For the text-containing cell, return its midpoint in [x, y] coordinate format. 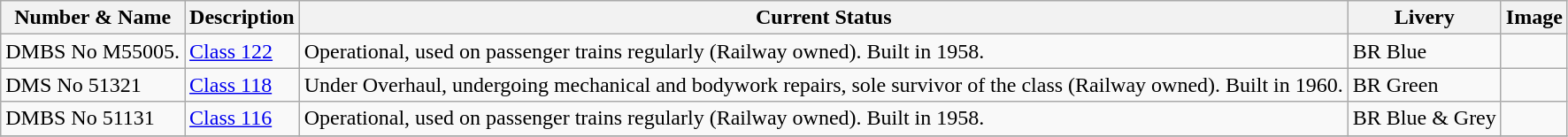
Current Status [823, 18]
Image [1534, 18]
Description [242, 18]
BR Blue & Grey [1425, 118]
Livery [1425, 18]
BR Green [1425, 85]
Class 118 [242, 85]
Number & Name [93, 18]
DMS No 51321 [93, 85]
Under Overhaul, undergoing mechanical and bodywork repairs, sole survivor of the class (Railway owned). Built in 1960. [823, 85]
DMBS No 51131 [93, 118]
Class 122 [242, 51]
DMBS No M55005. [93, 51]
Class 116 [242, 118]
BR Blue [1425, 51]
